Pinpoint the cell where the given text exists, returning its [x, y] midpoint coordinate. 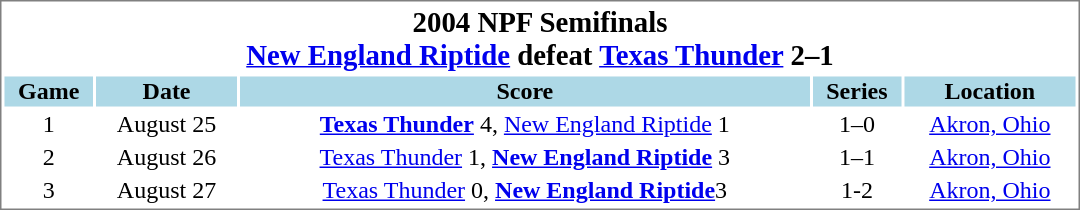
1–0 [858, 125]
2004 NPF SemifinalsNew England Riptide defeat Texas Thunder 2–1 [540, 38]
Texas Thunder 4, New England Riptide 1 [525, 125]
1-2 [858, 191]
Date [166, 91]
2 [48, 157]
August 25 [166, 125]
Game [48, 91]
Score [525, 91]
Series [858, 91]
1–1 [858, 157]
August 27 [166, 191]
Texas Thunder 1, New England Riptide 3 [525, 157]
Location [990, 91]
3 [48, 191]
1 [48, 125]
Texas Thunder 0, New England Riptide3 [525, 191]
August 26 [166, 157]
